Return the [x, y] coordinate for the center point of the cell that contains the specified text.  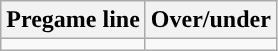
Over/under [210, 20]
Pregame line [74, 20]
